For the text-containing cell, return its midpoint in [x, y] coordinate format. 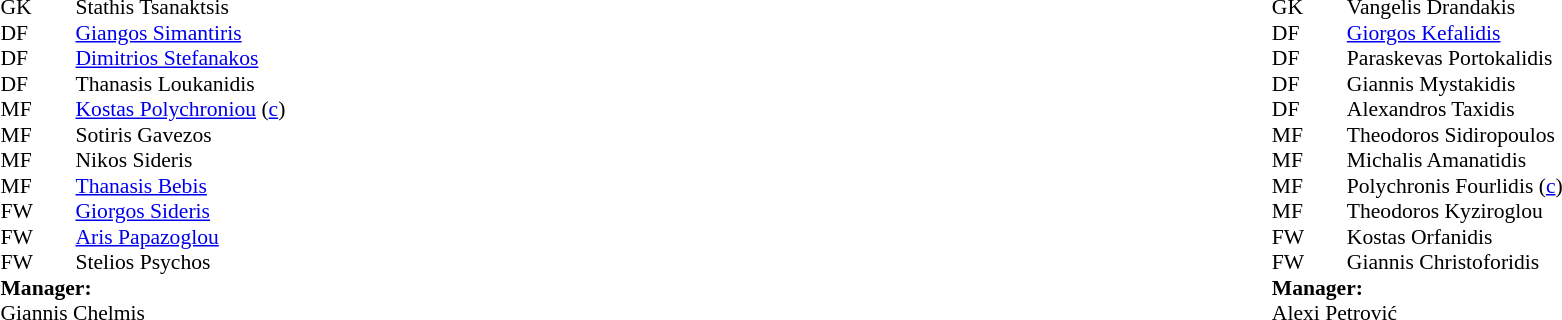
Kostas Polychroniou (c) [181, 109]
Nikos Sideris [181, 161]
Manager: [142, 288]
Stelios Psychos [181, 263]
Giangos Simantiris [181, 33]
Sotiris Gavezos [181, 135]
Thanasis Bebis [181, 186]
Thanasis Loukanidis [181, 84]
Aris Papazoglou [181, 237]
Giorgos Sideris [181, 211]
Dimitrios Stefanakos [181, 59]
